For the text-containing cell, return its midpoint in [x, y] coordinate format. 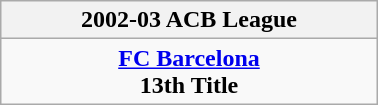
2002-03 ACB League [189, 20]
FC Barcelona13th Title [189, 72]
